Find where the given text appears and provide that cell's center as [x, y] coordinate. 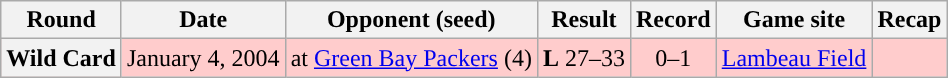
January 4, 2004 [203, 58]
Recap [910, 20]
at Green Bay Packers (4) [411, 58]
Lambeau Field [794, 58]
Record [673, 20]
Wild Card [62, 58]
Game site [794, 20]
Opponent (seed) [411, 20]
Result [584, 20]
L 27–33 [584, 58]
0–1 [673, 58]
Date [203, 20]
Round [62, 20]
